Detect which cell encompasses the target text, then output its (X, Y) center coordinate. 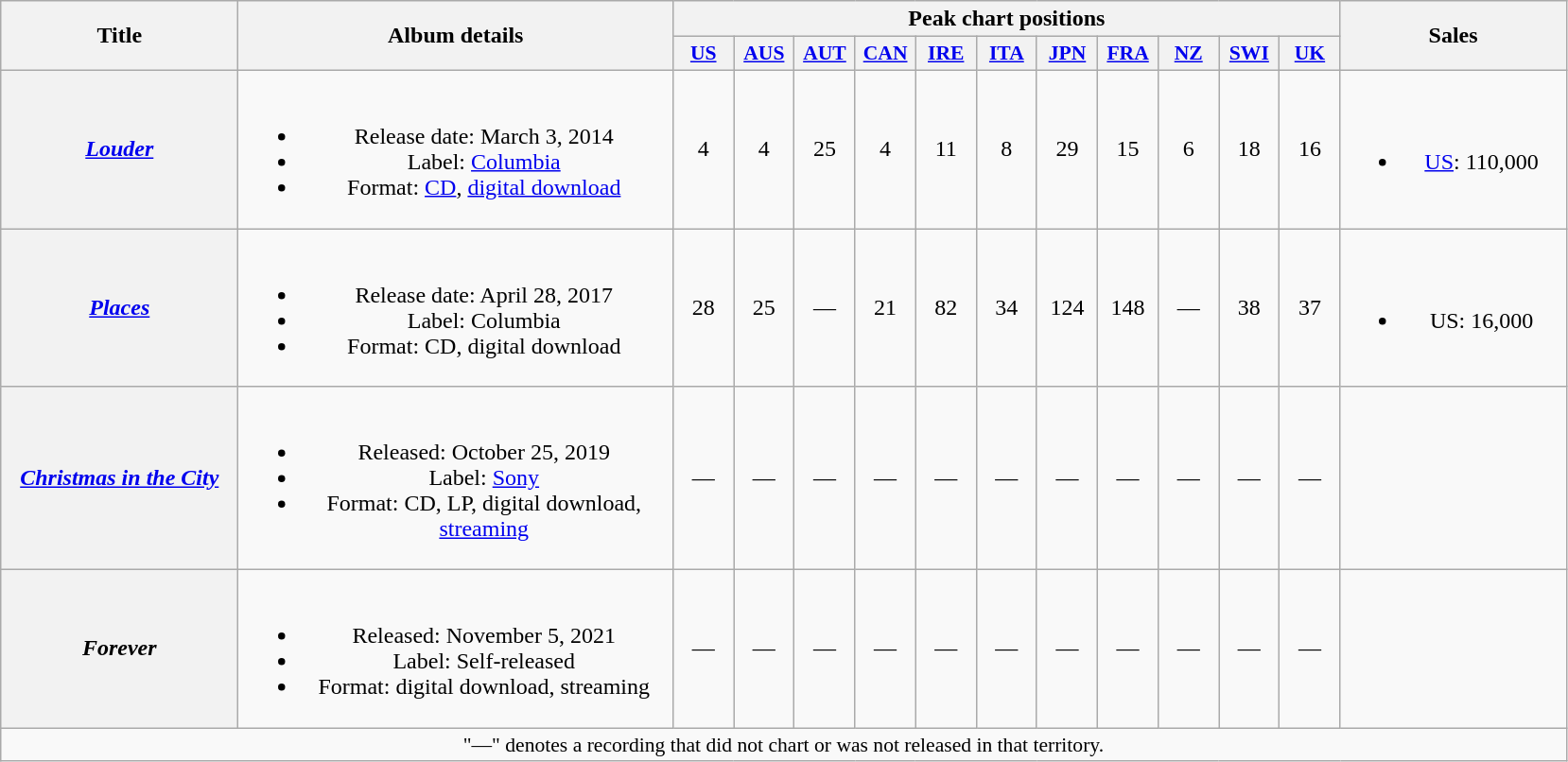
11 (946, 149)
124 (1067, 308)
FRA (1128, 54)
148 (1128, 308)
Sales (1453, 36)
18 (1249, 149)
Released: October 25, 2019Label: SonyFormat: CD, LP, digital download, streaming (456, 478)
15 (1128, 149)
Release date: March 3, 2014Label: ColumbiaFormat: CD, digital download (456, 149)
8 (1006, 149)
28 (704, 308)
Louder (119, 149)
29 (1067, 149)
Forever (119, 649)
US (704, 54)
38 (1249, 308)
NZ (1189, 54)
AUS (764, 54)
SWI (1249, 54)
21 (885, 308)
Released: November 5, 2021Label: Self-releasedFormat: digital download, streaming (456, 649)
JPN (1067, 54)
CAN (885, 54)
Release date: April 28, 2017Label: ColumbiaFormat: CD, digital download (456, 308)
AUT (825, 54)
Places (119, 308)
Album details (456, 36)
UK (1310, 54)
Christmas in the City (119, 478)
ITA (1006, 54)
Peak chart positions (1006, 19)
US: 16,000 (1453, 308)
34 (1006, 308)
6 (1189, 149)
IRE (946, 54)
"—" denotes a recording that did not chart or was not released in that territory. (783, 745)
US: 110,000 (1453, 149)
37 (1310, 308)
16 (1310, 149)
Title (119, 36)
82 (946, 308)
